Provide the (x, y) coordinate of the cell's center where the given text is located.  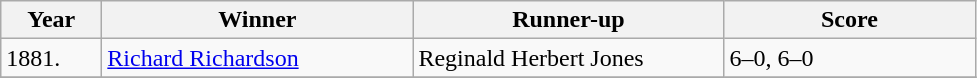
Winner (258, 20)
Score (850, 20)
Year (52, 20)
Richard Richardson (258, 58)
6–0, 6–0 (850, 58)
Reginald Herbert Jones (568, 58)
1881. (52, 58)
Runner-up (568, 20)
